Provide the (x, y) coordinate of the cell's center where the given text is located.  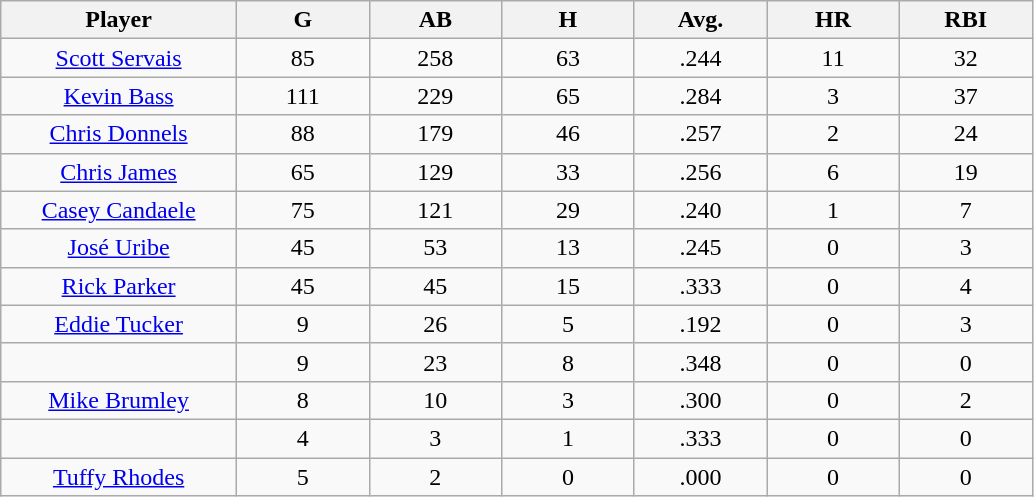
RBI (966, 20)
6 (834, 172)
11 (834, 58)
.300 (700, 400)
Rick Parker (119, 286)
53 (436, 248)
.256 (700, 172)
111 (302, 96)
G (302, 20)
29 (568, 210)
.240 (700, 210)
75 (302, 210)
88 (302, 134)
Player (119, 20)
85 (302, 58)
H (568, 20)
10 (436, 400)
.348 (700, 362)
179 (436, 134)
46 (568, 134)
.284 (700, 96)
229 (436, 96)
Chris James (119, 172)
.257 (700, 134)
129 (436, 172)
63 (568, 58)
Scott Servais (119, 58)
.244 (700, 58)
José Uribe (119, 248)
AB (436, 20)
37 (966, 96)
33 (568, 172)
13 (568, 248)
32 (966, 58)
Tuffy Rhodes (119, 477)
15 (568, 286)
23 (436, 362)
.000 (700, 477)
Casey Candaele (119, 210)
Eddie Tucker (119, 324)
26 (436, 324)
.245 (700, 248)
Kevin Bass (119, 96)
Avg. (700, 20)
121 (436, 210)
HR (834, 20)
258 (436, 58)
.192 (700, 324)
7 (966, 210)
Mike Brumley (119, 400)
Chris Donnels (119, 134)
24 (966, 134)
19 (966, 172)
